Scan for the cell matching the given text and deliver its (x, y) coordinate at center. 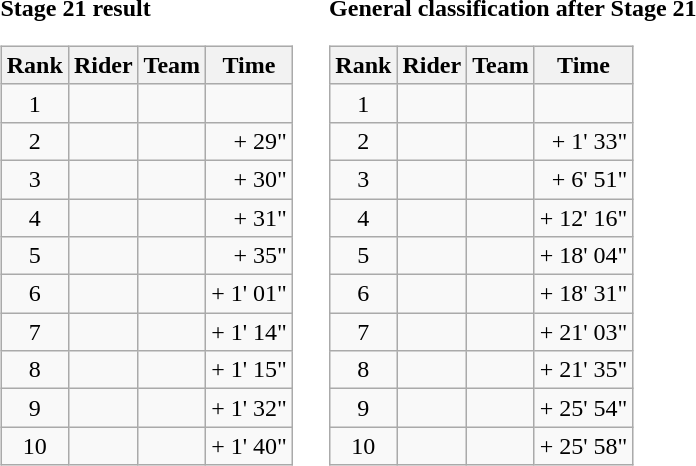
+ 29" (250, 141)
+ 1' 40" (250, 446)
+ 25' 54" (584, 408)
+ 30" (250, 179)
+ 18' 31" (584, 294)
+ 1' 32" (250, 408)
+ 21' 03" (584, 332)
+ 1' 01" (250, 294)
+ 1' 14" (250, 332)
+ 1' 33" (584, 141)
+ 31" (250, 217)
+ 6' 51" (584, 179)
+ 18' 04" (584, 256)
+ 1' 15" (250, 370)
+ 21' 35" (584, 370)
+ 12' 16" (584, 217)
+ 25' 58" (584, 446)
+ 35" (250, 256)
